Extract the (x, y) coordinate from the center of the cell holding the provided text.  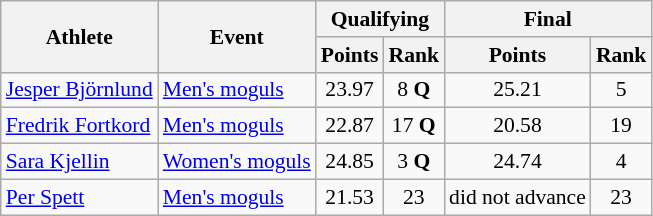
Final (548, 19)
22.87 (350, 126)
21.53 (350, 197)
Qualifying (380, 19)
Women's moguls (237, 162)
Per Spett (80, 197)
Fredrik Fortkord (80, 126)
Event (237, 36)
19 (622, 126)
4 (622, 162)
24.74 (518, 162)
20.58 (518, 126)
17 Q (414, 126)
5 (622, 90)
24.85 (350, 162)
Jesper Björnlund (80, 90)
3 Q (414, 162)
25.21 (518, 90)
Athlete (80, 36)
did not advance (518, 197)
8 Q (414, 90)
23.97 (350, 90)
Sara Kjellin (80, 162)
